Pinpoint the cell where the given text exists, returning its [X, Y] midpoint coordinate. 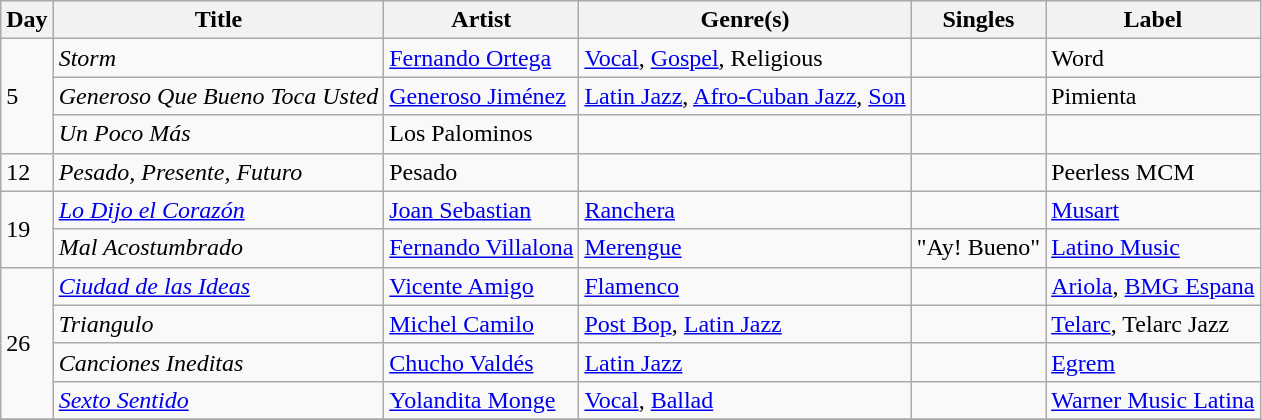
Title [218, 20]
19 [27, 229]
Vocal, Ballad [745, 400]
Label [1153, 20]
Word [1153, 58]
Lo Dijo el Corazón [218, 210]
Pesado [482, 172]
Warner Music Latina [1153, 400]
Genre(s) [745, 20]
Los Palominos [482, 134]
Sexto Sentido [218, 400]
Latin Jazz, Afro-Cuban Jazz, Son [745, 96]
Generoso Jiménez [482, 96]
26 [27, 343]
Canciones Ineditas [218, 362]
Fernando Villalona [482, 248]
Pesado, Presente, Futuro [218, 172]
Merengue [745, 248]
Pimienta [1153, 96]
Artist [482, 20]
5 [27, 96]
Generoso Que Bueno Toca Usted [218, 96]
Ciudad de las Ideas [218, 286]
Ariola, BMG Espana [1153, 286]
Storm [218, 58]
Peerless MCM [1153, 172]
Vocal, Gospel, Religious [745, 58]
Un Poco Más [218, 134]
Fernando Ortega [482, 58]
Michel Camilo [482, 324]
Singles [978, 20]
Musart [1153, 210]
Latin Jazz [745, 362]
Ranchera [745, 210]
Joan Sebastian [482, 210]
Day [27, 20]
"Ay! Bueno" [978, 248]
Post Bop, Latin Jazz [745, 324]
Chucho Valdés [482, 362]
Flamenco [745, 286]
Yolandita Monge [482, 400]
Egrem [1153, 362]
Latino Music [1153, 248]
12 [27, 172]
Vicente Amigo [482, 286]
Mal Acostumbrado [218, 248]
Triangulo [218, 324]
Telarc, Telarc Jazz [1153, 324]
